For the text-containing cell, return its midpoint in (X, Y) coordinate format. 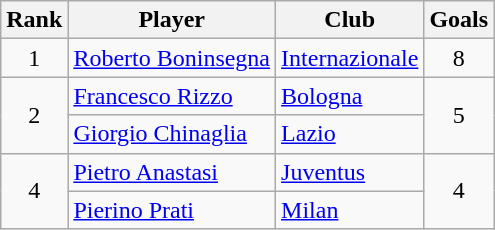
Roberto Boninsegna (172, 58)
Juventus (350, 172)
8 (459, 58)
1 (34, 58)
Internazionale (350, 58)
Pierino Prati (172, 210)
Bologna (350, 96)
Milan (350, 210)
5 (459, 115)
Player (172, 20)
Rank (34, 20)
Giorgio Chinaglia (172, 134)
Goals (459, 20)
Francesco Rizzo (172, 96)
Club (350, 20)
2 (34, 115)
Pietro Anastasi (172, 172)
Lazio (350, 134)
